Identify which cell holds the provided text, then report its [X, Y] central coordinate. 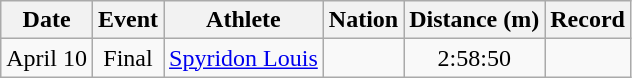
Nation [363, 20]
April 10 [47, 58]
Final [128, 58]
Distance (m) [474, 20]
Event [128, 20]
Spyridon Louis [244, 58]
Record [588, 20]
Date [47, 20]
2:58:50 [474, 58]
Athlete [244, 20]
